For the text-containing cell, return its midpoint in [x, y] coordinate format. 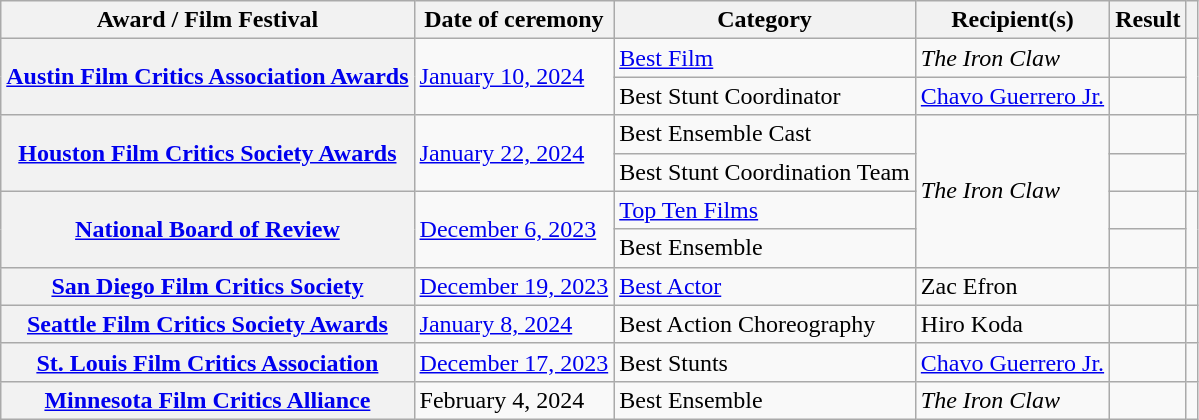
Category [765, 20]
Top Ten Films [765, 210]
Seattle Film Critics Society Awards [208, 324]
Best Stunt Coordination Team [765, 172]
January 8, 2024 [514, 324]
Hiro Koda [1012, 324]
Zac Efron [1012, 286]
January 22, 2024 [514, 153]
Result [1148, 20]
December 19, 2023 [514, 286]
National Board of Review [208, 229]
Best Film [765, 58]
February 4, 2024 [514, 400]
Best Stunt Coordinator [765, 96]
Best Action Choreography [765, 324]
Award / Film Festival [208, 20]
December 17, 2023 [514, 362]
St. Louis Film Critics Association [208, 362]
Date of ceremony [514, 20]
Austin Film Critics Association Awards [208, 77]
Best Ensemble Cast [765, 134]
Recipient(s) [1012, 20]
Best Stunts [765, 362]
December 6, 2023 [514, 229]
Best Actor [765, 286]
Houston Film Critics Society Awards [208, 153]
San Diego Film Critics Society [208, 286]
Minnesota Film Critics Alliance [208, 400]
January 10, 2024 [514, 77]
